Capture the cell that displays the provided text and extract its (x, y) central coordinate. 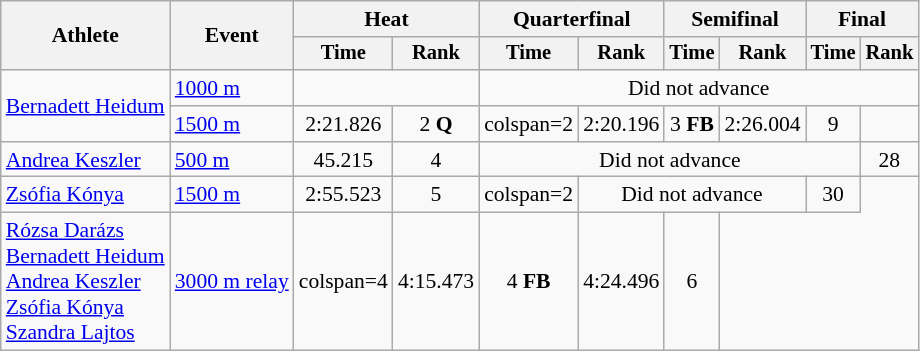
Event (232, 36)
4 (436, 160)
Bernadett Heidum (86, 106)
2 Q (436, 124)
Zsófia Kónya (86, 195)
Rózsa DarázsBernadett HeidumAndrea KeszlerZsófia KónyaSzandra Lajtos (86, 282)
9 (834, 124)
30 (834, 195)
6 (692, 282)
4 FB (528, 282)
2:20.196 (621, 124)
1000 m (232, 88)
2:55.523 (344, 195)
Andrea Keszler (86, 160)
5 (436, 195)
2:21.826 (344, 124)
4:24.496 (621, 282)
4:15.473 (436, 282)
3 FB (692, 124)
500 m (232, 160)
Quarterfinal (572, 19)
Semifinal (734, 19)
Heat (386, 19)
28 (890, 160)
Final (862, 19)
Athlete (86, 36)
2:26.004 (762, 124)
45.215 (344, 160)
colspan=4 (344, 282)
3000 m relay (232, 282)
